Return the [x, y] coordinate for the center point of the cell that contains the specified text.  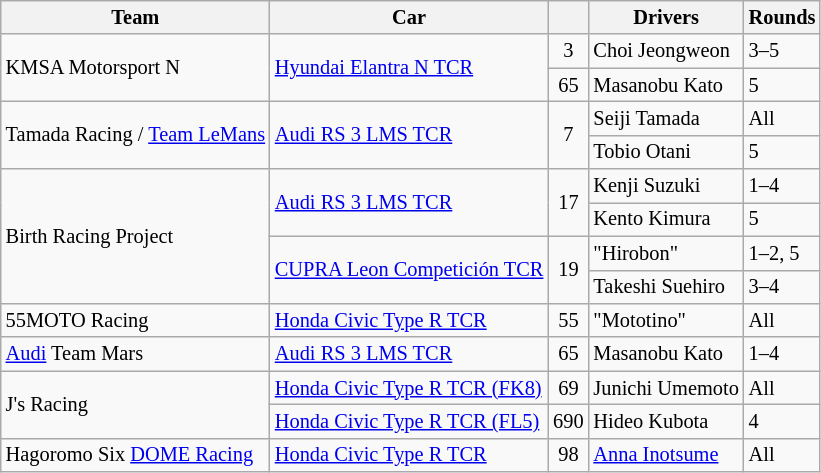
Hideo Kubota [666, 421]
Anna Inotsume [666, 455]
690 [568, 421]
1–2, 5 [782, 253]
Seiji Tamada [666, 118]
98 [568, 455]
17 [568, 202]
Hagoromo Six DOME Racing [136, 455]
Hyundai Elantra N TCR [409, 68]
4 [782, 421]
Kenji Suzuki [666, 186]
3–5 [782, 51]
Tamada Racing / Team LeMans [136, 134]
Rounds [782, 17]
"Hirobon" [666, 253]
55 [568, 320]
3 [568, 51]
Honda Civic Type R TCR (FL5) [409, 421]
Tobio Otani [666, 152]
J's Racing [136, 404]
Team [136, 17]
Birth Racing Project [136, 236]
KMSA Motorsport N [136, 68]
55MOTO Racing [136, 320]
Honda Civic Type R TCR (FK8) [409, 388]
19 [568, 270]
Takeshi Suehiro [666, 287]
"Mototino" [666, 320]
3–4 [782, 287]
Junichi Umemoto [666, 388]
Kento Kimura [666, 219]
69 [568, 388]
Drivers [666, 17]
Car [409, 17]
CUPRA Leon Competición TCR [409, 270]
Audi Team Mars [136, 354]
7 [568, 134]
Choi Jeongweon [666, 51]
